Locate the cell with the specified text and output its (x, y) center coordinate. 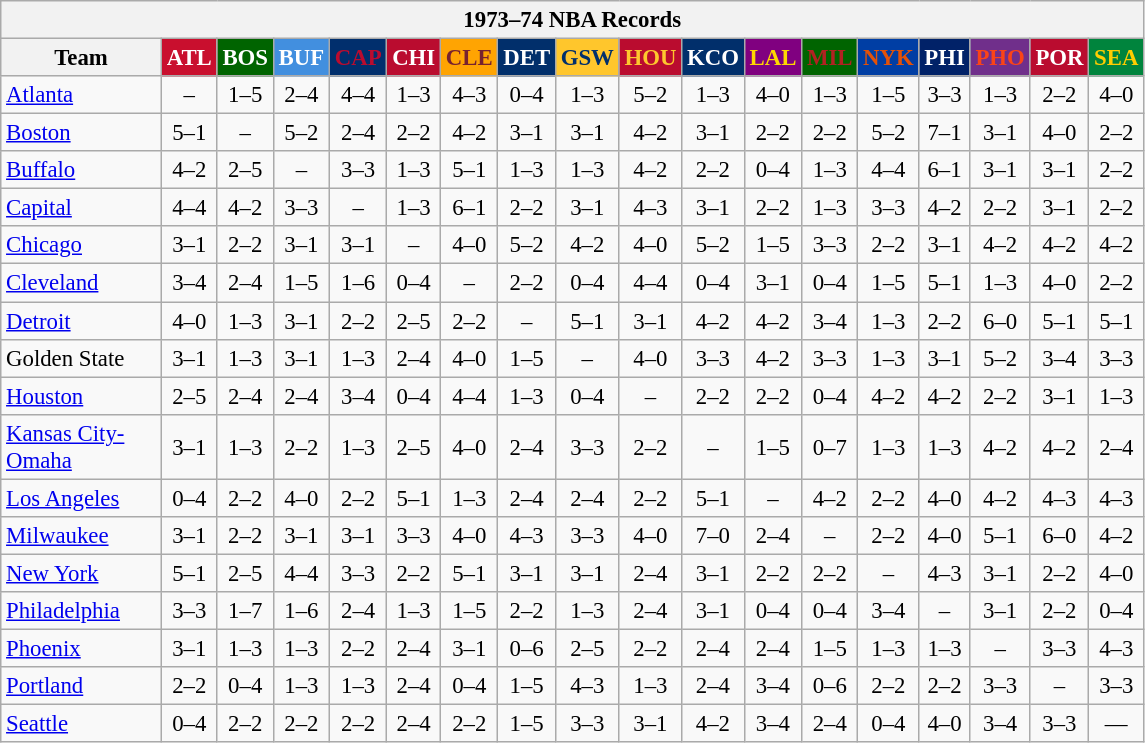
Buffalo (82, 170)
KCO (714, 58)
Milwaukee (82, 536)
1–7 (245, 611)
New York (82, 573)
HOU (650, 58)
Los Angeles (82, 498)
MIL (830, 58)
Capital (82, 208)
Cleveland (82, 283)
NYK (888, 58)
Philadelphia (82, 611)
BUF (301, 58)
Boston (82, 133)
PHI (944, 58)
Kansas City-Omaha (82, 446)
CAP (358, 58)
Detroit (82, 321)
7–1 (944, 133)
Portland (82, 686)
Atlanta (82, 95)
Chicago (82, 245)
Team (82, 58)
7–0 (714, 536)
DET (526, 58)
— (1116, 724)
CHI (414, 58)
LAL (772, 58)
0–7 (830, 446)
CLE (470, 58)
POR (1060, 58)
Phoenix (82, 648)
SEA (1116, 58)
GSW (587, 58)
Golden State (82, 358)
Houston (82, 396)
Seattle (82, 724)
BOS (245, 58)
1973–74 NBA Records (572, 20)
ATL (189, 58)
PHO (1000, 58)
